Provide the (X, Y) coordinate of the cell's center where the given text is located.  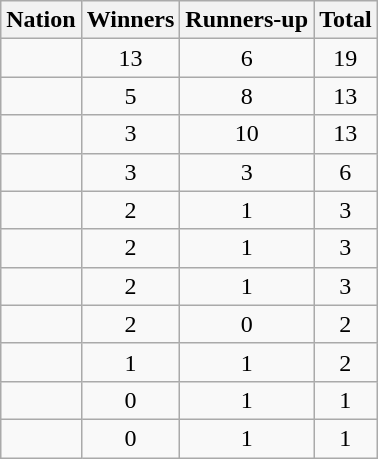
8 (247, 96)
19 (346, 58)
Runners-up (247, 20)
Nation (41, 20)
Total (346, 20)
Winners (130, 20)
10 (247, 134)
5 (130, 96)
